Identify which cell holds the provided text, then report its [x, y] central coordinate. 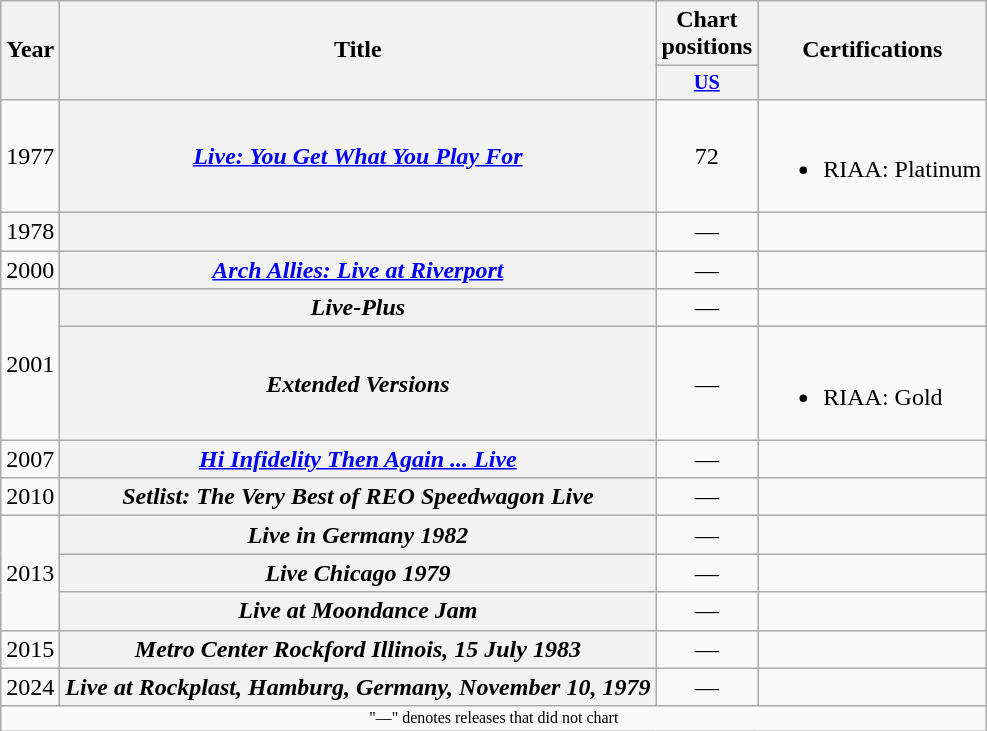
Live at Moondance Jam [358, 611]
Chart positions [707, 34]
RIAA: Platinum [872, 156]
2007 [30, 459]
Live-Plus [358, 308]
Title [358, 50]
1978 [30, 232]
Hi Infidelity Then Again ... Live [358, 459]
1977 [30, 156]
2000 [30, 270]
Certifications [872, 50]
Live at Rockplast, Hamburg, Germany, November 10, 1979 [358, 687]
2010 [30, 497]
2024 [30, 687]
72 [707, 156]
Setlist: The Very Best of REO Speedwagon Live [358, 497]
2001 [30, 364]
Live: You Get What You Play For [358, 156]
2013 [30, 573]
Metro Center Rockford Illinois, 15 July 1983 [358, 649]
US [707, 83]
"—" denotes releases that did not chart [494, 718]
RIAA: Gold [872, 384]
Live Chicago 1979 [358, 573]
Year [30, 50]
2015 [30, 649]
Arch Allies: Live at Riverport [358, 270]
Live in Germany 1982 [358, 535]
Extended Versions [358, 384]
